For the text-containing cell, return its midpoint in (x, y) coordinate format. 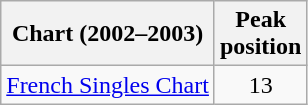
French Singles Chart (108, 85)
Chart (2002–2003) (108, 34)
13 (260, 85)
Peakposition (260, 34)
